Pinpoint the cell where the given text exists, returning its [x, y] midpoint coordinate. 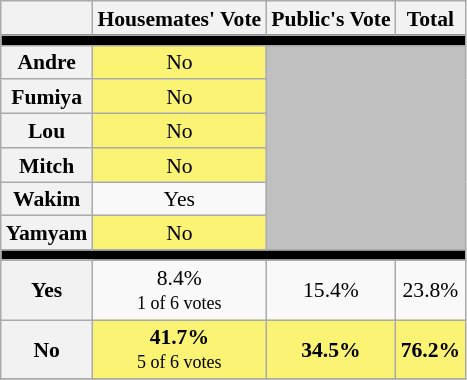
Housemates' Vote [179, 18]
Andre [47, 62]
Yamyam [47, 233]
8.4% 1 of 6 votes [179, 290]
Wakim [47, 199]
Mitch [47, 165]
76.2% [430, 350]
41.7% 5 of 6 votes [179, 350]
Public's Vote [330, 18]
23.8% [430, 290]
34.5% [330, 350]
15.4% [330, 290]
Fumiya [47, 97]
Total [430, 18]
Lou [47, 131]
